Determine the [X, Y] coordinate at the center of the cell enclosing the given text.  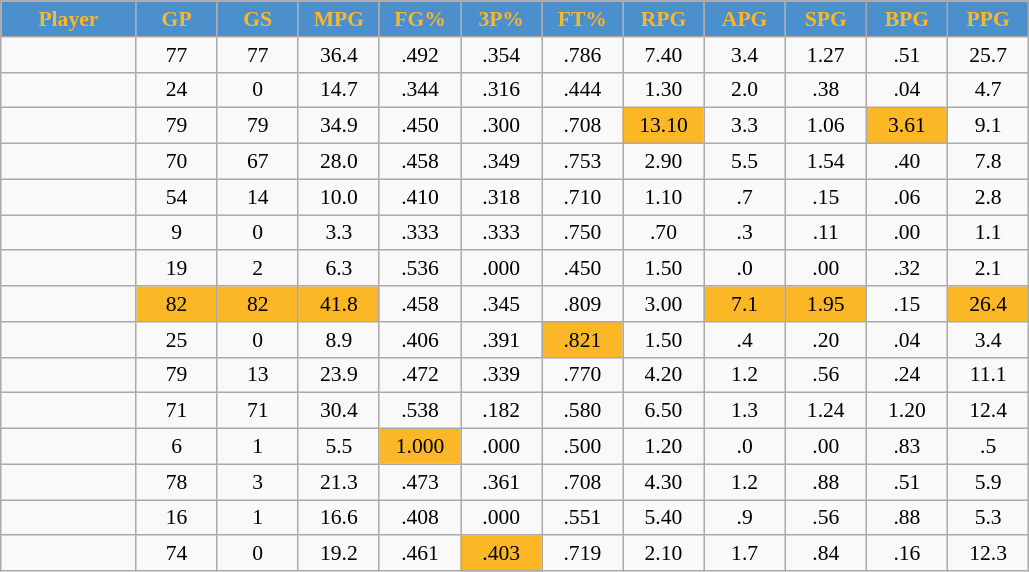
1.95 [826, 304]
.349 [502, 162]
.710 [582, 197]
74 [176, 554]
1.54 [826, 162]
.473 [420, 482]
1.000 [420, 447]
GS [258, 19]
RPG [664, 19]
16.6 [338, 518]
SPG [826, 19]
1.10 [664, 197]
.318 [502, 197]
14 [258, 197]
.06 [906, 197]
.38 [826, 90]
.361 [502, 482]
36.4 [338, 55]
Player [68, 19]
.500 [582, 447]
.750 [582, 233]
3P% [502, 19]
.492 [420, 55]
1.1 [988, 233]
.444 [582, 90]
.719 [582, 554]
7.1 [744, 304]
.300 [502, 126]
.821 [582, 340]
1.06 [826, 126]
.770 [582, 375]
FG% [420, 19]
MPG [338, 19]
8.9 [338, 340]
.344 [420, 90]
25 [176, 340]
.316 [502, 90]
.7 [744, 197]
.551 [582, 518]
.580 [582, 411]
BPG [906, 19]
.406 [420, 340]
.410 [420, 197]
16 [176, 518]
19.2 [338, 554]
1.24 [826, 411]
34.9 [338, 126]
2.90 [664, 162]
PPG [988, 19]
1.27 [826, 55]
30.4 [338, 411]
4.7 [988, 90]
70 [176, 162]
APG [744, 19]
.403 [502, 554]
.24 [906, 375]
12.3 [988, 554]
78 [176, 482]
.753 [582, 162]
2.8 [988, 197]
.786 [582, 55]
26.4 [988, 304]
21.3 [338, 482]
.809 [582, 304]
.354 [502, 55]
.11 [826, 233]
GP [176, 19]
4.20 [664, 375]
6.3 [338, 269]
.84 [826, 554]
10.0 [338, 197]
.345 [502, 304]
.472 [420, 375]
.391 [502, 340]
25.7 [988, 55]
24 [176, 90]
5.3 [988, 518]
.536 [420, 269]
9 [176, 233]
6 [176, 447]
.182 [502, 411]
.538 [420, 411]
.408 [420, 518]
2.0 [744, 90]
2.10 [664, 554]
.461 [420, 554]
9.1 [988, 126]
.3 [744, 233]
2.1 [988, 269]
.5 [988, 447]
13.10 [664, 126]
.20 [826, 340]
1.30 [664, 90]
12.4 [988, 411]
.32 [906, 269]
.16 [906, 554]
54 [176, 197]
FT% [582, 19]
28.0 [338, 162]
6.50 [664, 411]
11.1 [988, 375]
3.61 [906, 126]
1.3 [744, 411]
67 [258, 162]
3 [258, 482]
7.40 [664, 55]
7.8 [988, 162]
1.7 [744, 554]
.9 [744, 518]
3.00 [664, 304]
.83 [906, 447]
13 [258, 375]
.4 [744, 340]
5.40 [664, 518]
.40 [906, 162]
19 [176, 269]
5.9 [988, 482]
2 [258, 269]
14.7 [338, 90]
4.30 [664, 482]
41.8 [338, 304]
23.9 [338, 375]
.70 [664, 233]
.339 [502, 375]
